Provide the (X, Y) coordinate of the cell's center where the given text is located.  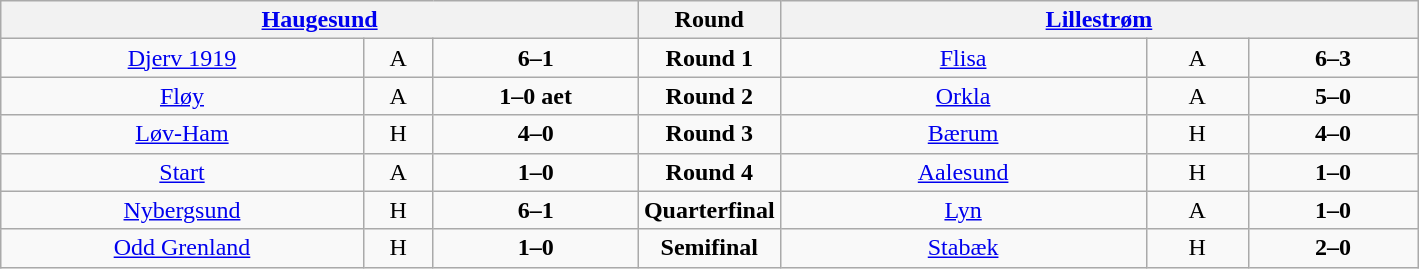
Nybergsund (182, 210)
6–3 (1332, 58)
Haugesund (320, 20)
1–0 aet (536, 96)
Round 4 (709, 172)
2–0 (1332, 248)
Semifinal (709, 248)
Lyn (963, 210)
Round 1 (709, 58)
Quarterfinal (709, 210)
Aalesund (963, 172)
Round 2 (709, 96)
5–0 (1332, 96)
Lillestrøm (1099, 20)
Odd Grenland (182, 248)
Fløy (182, 96)
Bærum (963, 134)
Flisa (963, 58)
Stabæk (963, 248)
Round 3 (709, 134)
Round (709, 20)
Orkla (963, 96)
Løv-Ham (182, 134)
Start (182, 172)
Djerv 1919 (182, 58)
